For the text-containing cell, return its midpoint in (x, y) coordinate format. 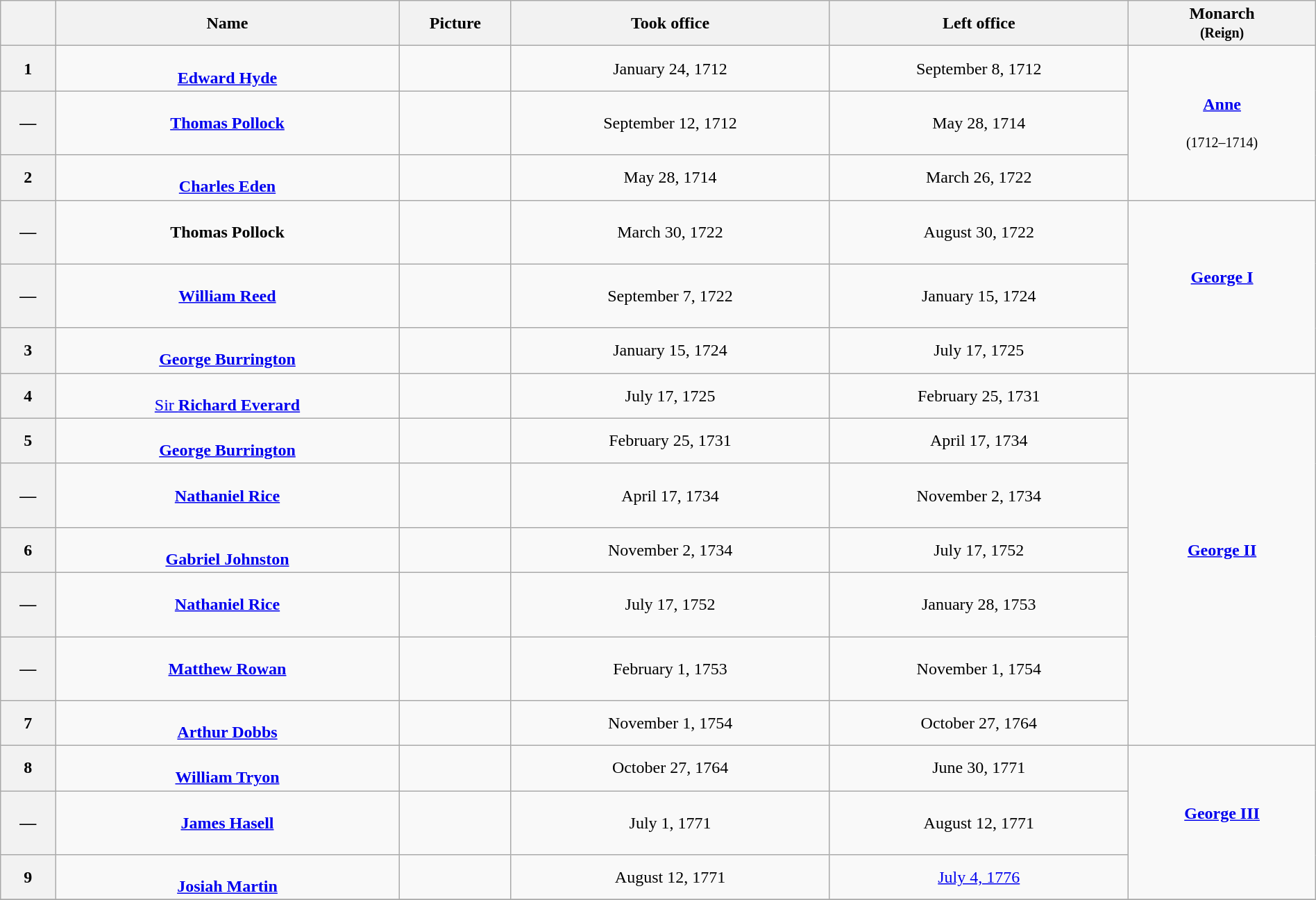
February 1, 1753 (670, 668)
Josiah Martin (228, 878)
Charles Eden (228, 178)
8 (28, 768)
6 (28, 550)
William Reed (228, 296)
George I (1222, 286)
7 (28, 724)
Gabriel Johnston (228, 550)
March 26, 1722 (979, 178)
September 8, 1712 (979, 68)
January 28, 1753 (979, 604)
Anne(1712–1714) (1222, 123)
1 (28, 68)
4 (28, 396)
July 4, 1776 (979, 878)
January 24, 1712 (670, 68)
June 30, 1771 (979, 768)
William Tryon (228, 768)
Picture (455, 24)
5 (28, 440)
Matthew Rowan (228, 668)
Sir Richard Everard (228, 396)
George II (1222, 559)
Arthur Dobbs (228, 724)
Name (228, 24)
2 (28, 178)
George III (1222, 823)
August 30, 1722 (979, 232)
September 7, 1722 (670, 296)
Took office (670, 24)
3 (28, 350)
July 1, 1771 (670, 823)
Monarch(Reign) (1222, 24)
March 30, 1722 (670, 232)
Left office (979, 24)
September 12, 1712 (670, 123)
James Hasell (228, 823)
9 (28, 878)
Edward Hyde (228, 68)
